Capture the cell that displays the provided text and extract its (X, Y) central coordinate. 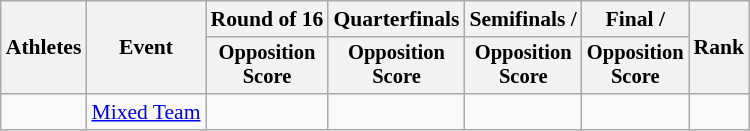
Event (146, 48)
Mixed Team (146, 112)
Quarterfinals (396, 19)
Athletes (44, 48)
Round of 16 (268, 19)
Semifinals / (522, 19)
Rank (720, 48)
Final / (636, 19)
